Detect which cell encompasses the target text, then output its (X, Y) center coordinate. 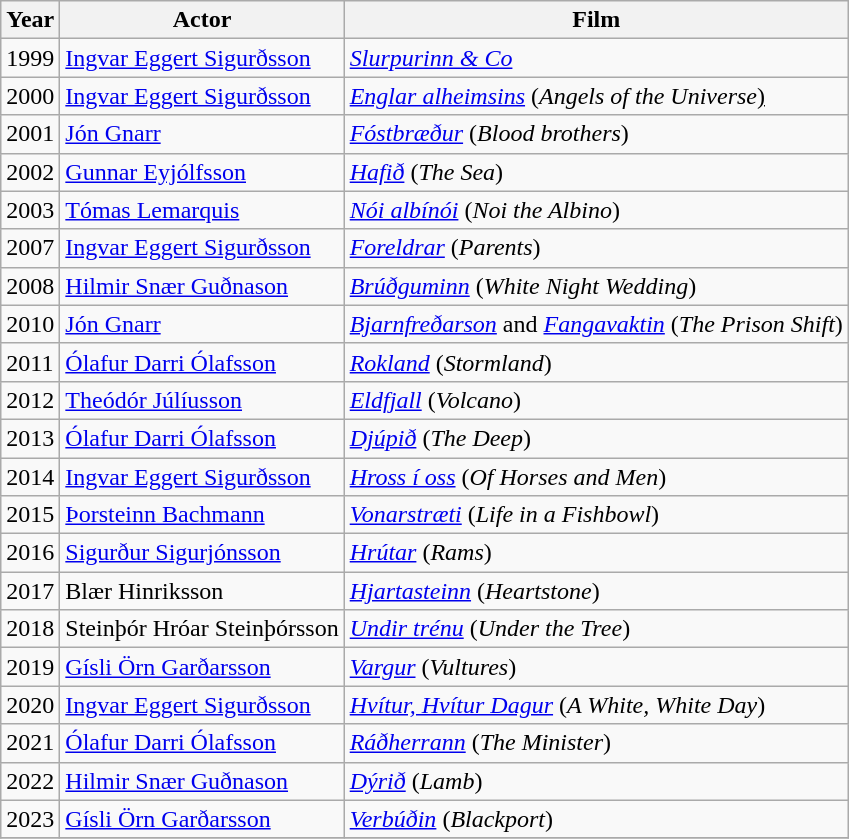
Englar alheimsins (Angels of the Universe) (596, 96)
Blær Hinriksson (202, 591)
Hross í oss (Of Horses and Men) (596, 477)
Foreldrar (Parents) (596, 248)
Verbúðin (Blackport) (596, 819)
Gunnar Eyjólfsson (202, 172)
2000 (30, 96)
2017 (30, 591)
2013 (30, 438)
2011 (30, 362)
Djúpið (The Deep) (596, 438)
Rokland (Stormland) (596, 362)
Film (596, 20)
2016 (30, 553)
2021 (30, 743)
Hjartasteinn (Heartstone) (596, 591)
Fóstbræður (Blood brothers) (596, 134)
Hvítur, Hvítur Dagur (A White, White Day) (596, 705)
Sigurður Sigurjónsson (202, 553)
2012 (30, 400)
2010 (30, 324)
2008 (30, 286)
Hafið (The Sea) (596, 172)
2020 (30, 705)
2023 (30, 819)
2014 (30, 477)
Brúðguminn (White Night Wedding) (596, 286)
2015 (30, 515)
2019 (30, 667)
Eldfjall (Volcano) (596, 400)
2002 (30, 172)
Slurpurinn & Co (596, 58)
2003 (30, 210)
2022 (30, 781)
2007 (30, 248)
Vonarstræti (Life in a Fishbowl) (596, 515)
Steinþór Hróar Steinþórsson (202, 629)
Actor (202, 20)
Hrútar (Rams) (596, 553)
Tómas Lemarquis (202, 210)
Nói albínói (Noi the Albino) (596, 210)
2018 (30, 629)
Theódór Júlíusson (202, 400)
Þorsteinn Bachmann (202, 515)
2001 (30, 134)
Ráðherrann (The Minister) (596, 743)
1999 (30, 58)
Bjarnfreðarson and Fangavaktin (The Prison Shift) (596, 324)
Dýrið (Lamb) (596, 781)
Vargur (Vultures) (596, 667)
Year (30, 20)
Undir trénu (Under the Tree) (596, 629)
